Extract the (x, y) coordinate from the center of the cell holding the provided text.  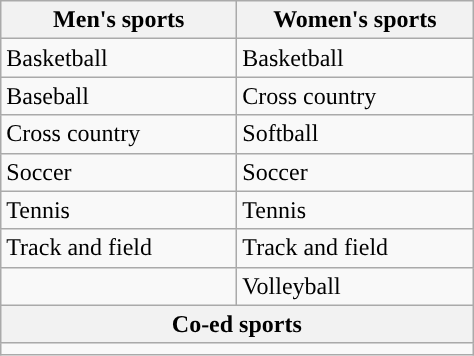
Women's sports (355, 20)
Baseball (119, 96)
Volleyball (355, 286)
Men's sports (119, 20)
Co-ed sports (237, 324)
Softball (355, 134)
